Pinpoint the cell where the given text exists, returning its (X, Y) midpoint coordinate. 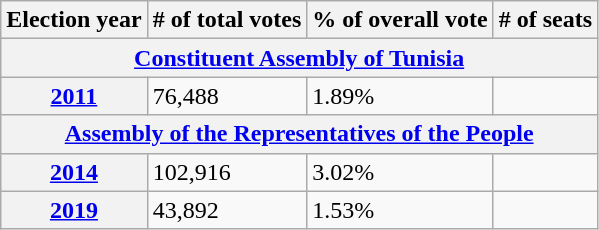
2019 (74, 210)
% of overall vote (400, 20)
2014 (74, 172)
Election year (74, 20)
76,488 (227, 96)
102,916 (227, 172)
1.53% (400, 210)
Assembly of the Representatives of the People (300, 134)
# of total votes (227, 20)
3.02% (400, 172)
43,892 (227, 210)
# of seats (545, 20)
1.89% (400, 96)
Constituent Assembly of Tunisia (300, 58)
2011 (74, 96)
